Scan for the cell matching the given text and deliver its (X, Y) coordinate at center. 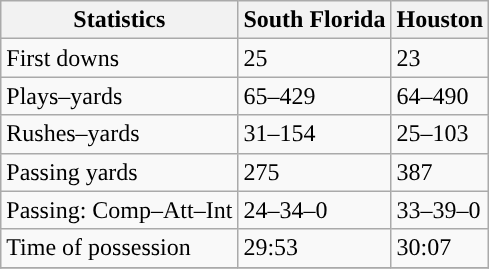
Passing: Comp–Att–Int (120, 210)
25 (314, 58)
65–429 (314, 96)
Passing yards (120, 172)
64–490 (440, 96)
Statistics (120, 20)
23 (440, 58)
Plays–yards (120, 96)
First downs (120, 58)
30:07 (440, 248)
387 (440, 172)
Houston (440, 20)
South Florida (314, 20)
33–39–0 (440, 210)
29:53 (314, 248)
31–154 (314, 134)
Rushes–yards (120, 134)
Time of possession (120, 248)
25–103 (440, 134)
24–34–0 (314, 210)
275 (314, 172)
